Extract the (x, y) coordinate from the center of the cell holding the provided text.  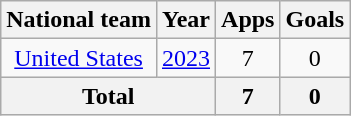
Goals (315, 20)
Apps (248, 20)
National team (79, 20)
Year (186, 20)
United States (79, 58)
Total (108, 96)
2023 (186, 58)
